Return [X, Y] of the center of cell containing provided text 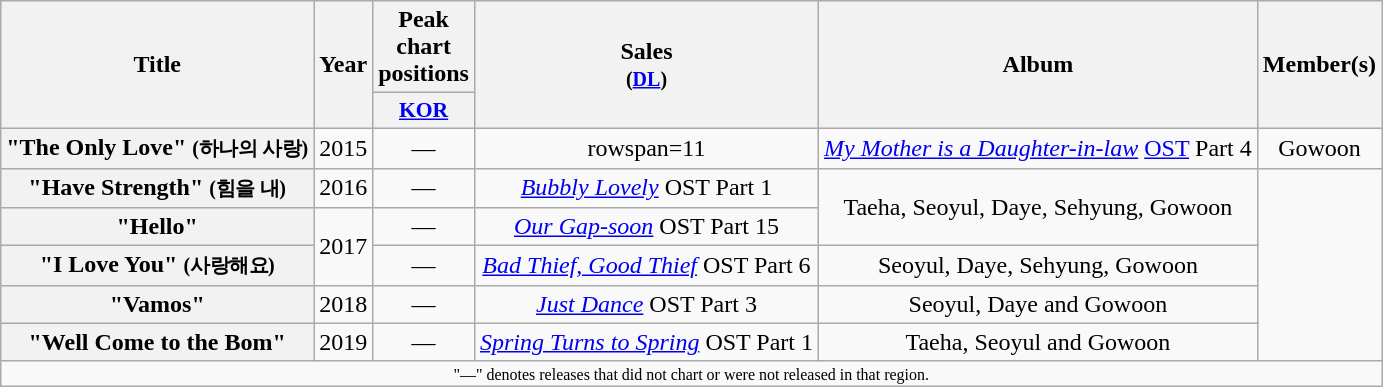
Sales(DL) [646, 65]
My Mother is a Daughter-in-law OST Part 4 [1038, 148]
"Vamos" [158, 304]
"—" denotes releases that did not chart or were not released in that region. [692, 373]
Year [344, 65]
2016 [344, 188]
2017 [344, 247]
2019 [344, 342]
Bubbly Lovely OST Part 1 [646, 188]
Peak chart positions [424, 47]
Taeha, Seoyul, Daye, Sehyung, Gowoon [1038, 207]
Our Gap-soon OST Part 15 [646, 227]
2015 [344, 148]
Spring Turns to Spring OST Part 1 [646, 342]
Album [1038, 65]
Title [158, 65]
rowspan=11 [646, 148]
Taeha, Seoyul and Gowoon [1038, 342]
Seoyul, Daye, Sehyung, Gowoon [1038, 266]
"Well Come to the Bom" [158, 342]
Gowoon [1319, 148]
"I Love You" (사랑해요) [158, 266]
Just Dance OST Part 3 [646, 304]
"The Only Love" (하나의 사랑) [158, 148]
"Hello" [158, 227]
Member(s) [1319, 65]
Seoyul, Daye and Gowoon [1038, 304]
"Have Strength" (힘을 내) [158, 188]
Bad Thief, Good Thief OST Part 6 [646, 266]
KOR [424, 111]
2018 [344, 304]
